Determine the (x, y) coordinate at the center of the cell enclosing the given text.  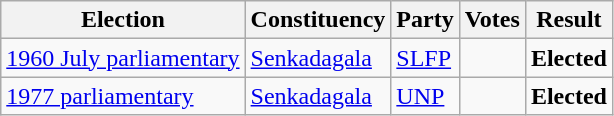
Constituency (318, 20)
1960 July parliamentary (123, 58)
Votes (492, 20)
1977 parliamentary (123, 96)
Election (123, 20)
UNP (425, 96)
SLFP (425, 58)
Result (568, 20)
Party (425, 20)
